Provide the [x, y] coordinate of the cell's center where the given text is located.  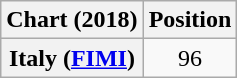
Italy (FIMI) [72, 58]
96 [190, 58]
Position [190, 20]
Chart (2018) [72, 20]
